Search for the cell housing the specified text and yield its (x, y) center coordinate. 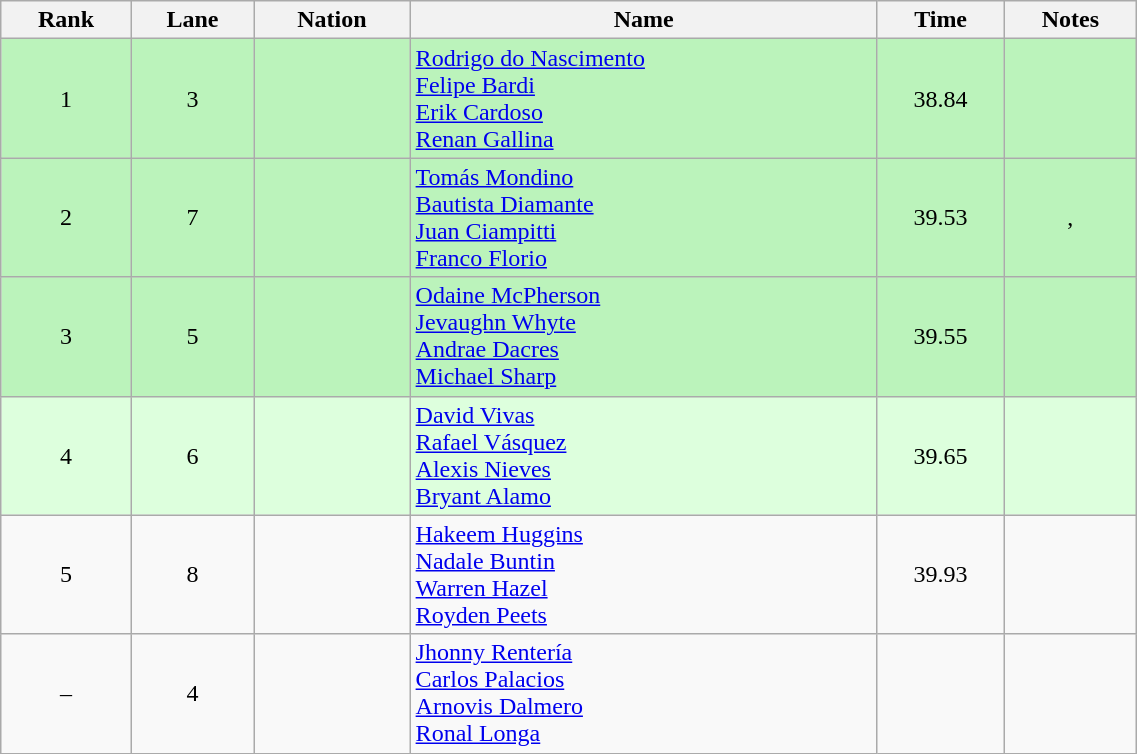
39.65 (940, 456)
Odaine McPhersonJevaughn WhyteAndrae DacresMichael Sharp (644, 336)
Notes (1070, 20)
2 (66, 218)
Rodrigo do NascimentoFelipe BardiErik CardosoRenan Gallina (644, 98)
38.84 (940, 98)
7 (192, 218)
Jhonny RenteríaCarlos PalaciosArnovis DalmeroRonal Longa (644, 694)
Time (940, 20)
39.53 (940, 218)
Lane (192, 20)
, (1070, 218)
Hakeem HugginsNadale BuntinWarren HazelRoyden Peets (644, 574)
39.55 (940, 336)
39.93 (940, 574)
Rank (66, 20)
8 (192, 574)
David VivasRafael VásquezAlexis NievesBryant Alamo (644, 456)
Tomás MondinoBautista DiamanteJuan CiampittiFranco Florio (644, 218)
1 (66, 98)
– (66, 694)
Name (644, 20)
Nation (332, 20)
6 (192, 456)
